Extract the [x, y] coordinate from the center of the cell holding the provided text.  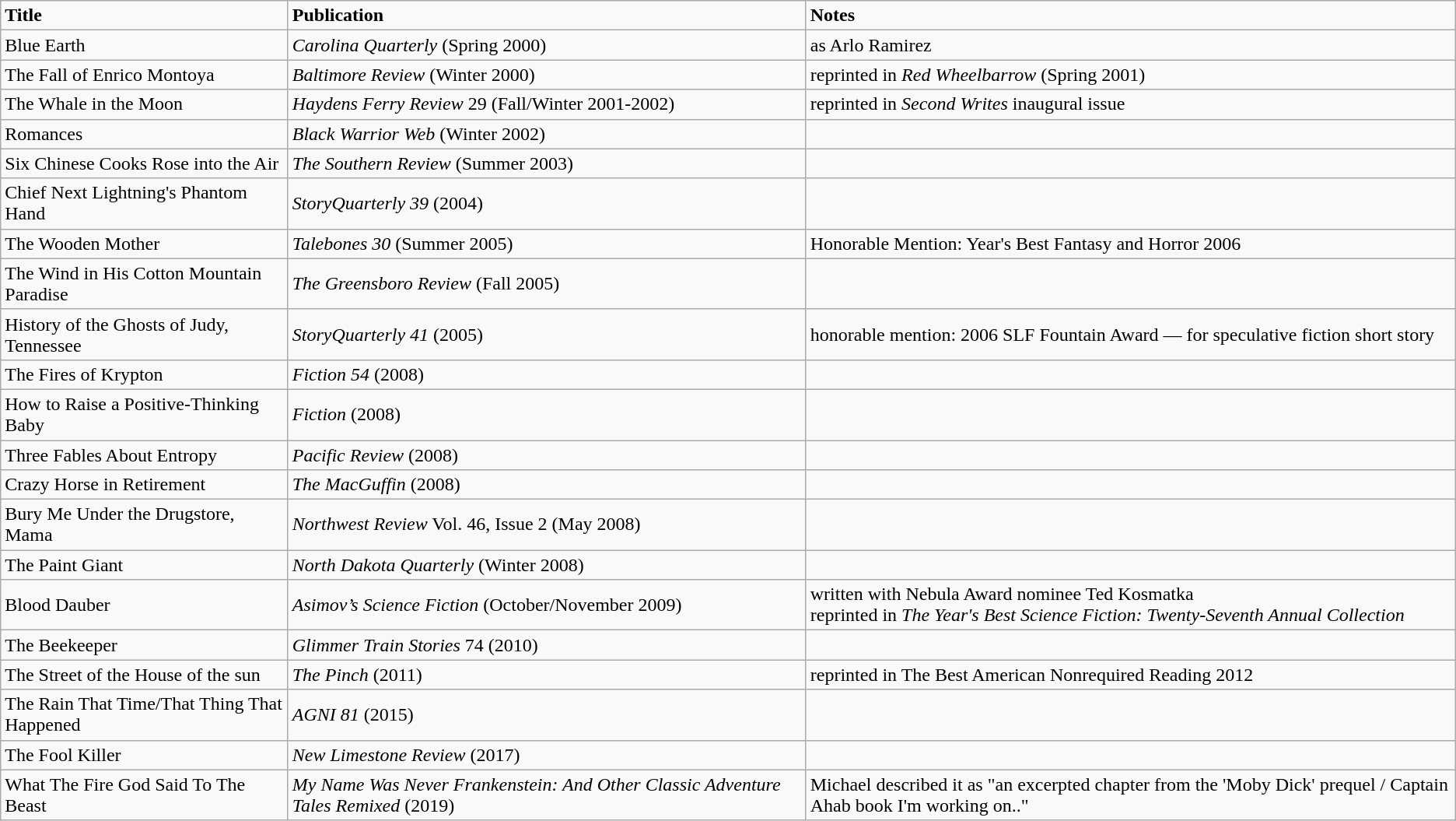
The Southern Review (Summer 2003) [547, 163]
Talebones 30 (Summer 2005) [547, 244]
as Arlo Ramirez [1131, 45]
The Street of the House of the sun [145, 675]
The MacGuffin (2008) [547, 485]
Crazy Horse in Retirement [145, 485]
The Rain That Time/That Thing That Happened [145, 714]
The Pinch (2011) [547, 675]
The Wooden Mother [145, 244]
Fiction 54 (2008) [547, 374]
History of the Ghosts of Judy, Tennessee [145, 335]
The Greensboro Review (Fall 2005) [547, 283]
My Name Was Never Frankenstein: And Other Classic Adventure Tales Remixed (2019) [547, 795]
Michael described it as "an excerpted chapter from the 'Moby Dick' prequel / Captain Ahab book I'm working on.." [1131, 795]
North Dakota Quarterly (Winter 2008) [547, 565]
Baltimore Review (Winter 2000) [547, 75]
Six Chinese Cooks Rose into the Air [145, 163]
Publication [547, 16]
The Whale in the Moon [145, 104]
Honorable Mention: Year's Best Fantasy and Horror 2006 [1131, 244]
Notes [1131, 16]
The Fires of Krypton [145, 374]
Romances [145, 134]
AGNI 81 (2015) [547, 714]
Northwest Review Vol. 46, Issue 2 (May 2008) [547, 525]
Blue Earth [145, 45]
The Wind in His Cotton Mountain Paradise [145, 283]
The Fool Killer [145, 755]
Fiction (2008) [547, 414]
Blood Dauber [145, 605]
Pacific Review (2008) [547, 455]
The Beekeeper [145, 645]
Title [145, 16]
Three Fables About Entropy [145, 455]
Carolina Quarterly (Spring 2000) [547, 45]
Haydens Ferry Review 29 (Fall/Winter 2001-2002) [547, 104]
written with Nebula Award nominee Ted Kosmatkareprinted in The Year's Best Science Fiction: Twenty-Seventh Annual Collection [1131, 605]
honorable mention: 2006 SLF Fountain Award — for speculative fiction short story [1131, 335]
StoryQuarterly 39 (2004) [547, 204]
How to Raise a Positive-Thinking Baby [145, 414]
reprinted in Red Wheelbarrow (Spring 2001) [1131, 75]
Chief Next Lightning's Phantom Hand [145, 204]
New Limestone Review (2017) [547, 755]
Asimov’s Science Fiction (October/November 2009) [547, 605]
What The Fire God Said To The Beast [145, 795]
Glimmer Train Stories 74 (2010) [547, 645]
StoryQuarterly 41 (2005) [547, 335]
The Paint Giant [145, 565]
The Fall of Enrico Montoya [145, 75]
reprinted in Second Writes inaugural issue [1131, 104]
Bury Me Under the Drugstore, Mama [145, 525]
Black Warrior Web (Winter 2002) [547, 134]
reprinted in The Best American Nonrequired Reading 2012 [1131, 675]
